Output the [X, Y] coordinate of the center of the cell containing the given text.  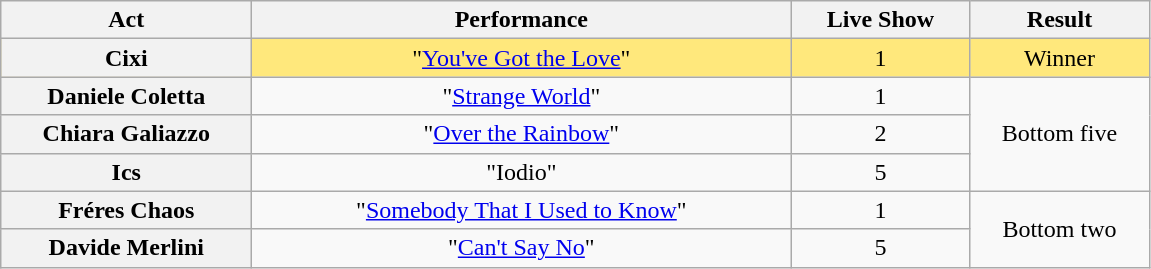
Fréres Chaos [126, 210]
Act [126, 20]
"Somebody That I Used to Know" [522, 210]
Chiara Galiazzo [126, 134]
"You've Got the Love" [522, 58]
Performance [522, 20]
"Over the Rainbow" [522, 134]
Ics [126, 172]
"Iodio" [522, 172]
Bottom two [1060, 229]
Bottom five [1060, 134]
Winner [1060, 58]
Cixi [126, 58]
"Strange World" [522, 96]
2 [880, 134]
Live Show [880, 20]
Daniele Coletta [126, 96]
Davide Merlini [126, 248]
"Can't Say No" [522, 248]
Result [1060, 20]
